Identify which cell holds the provided text, then report its [X, Y] central coordinate. 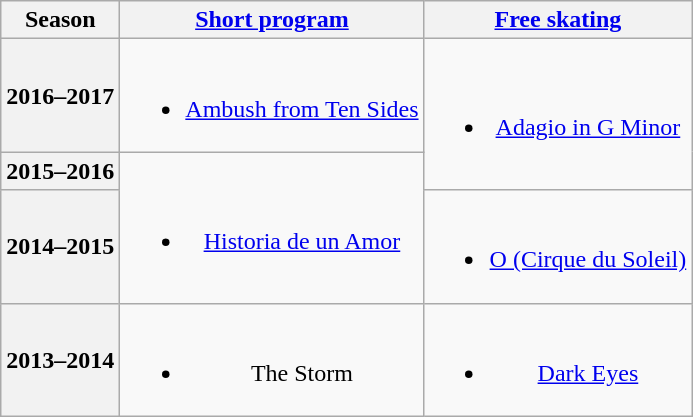
Season [60, 20]
2016–2017 [60, 96]
Short program [272, 20]
O (Cirque du Soleil) [558, 246]
2013–2014 [60, 360]
2015–2016 [60, 171]
Historia de un Amor [272, 228]
Free skating [558, 20]
The Storm [272, 360]
Dark Eyes [558, 360]
Adagio in G Minor [558, 114]
Ambush from Ten Sides [272, 96]
2014–2015 [60, 246]
